Locate the cell with the specified text and output its (X, Y) center coordinate. 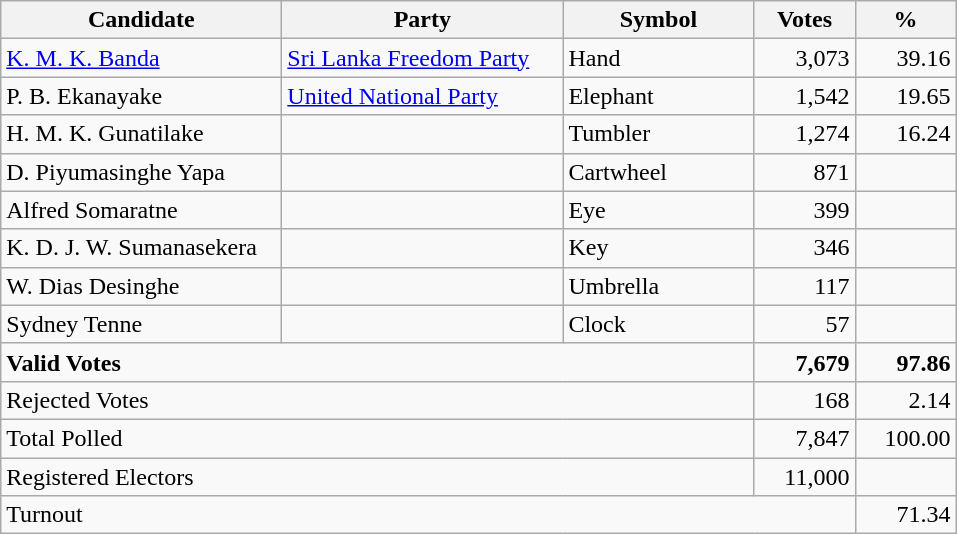
P. B. Ekanayake (142, 96)
Candidate (142, 20)
346 (804, 248)
Symbol (658, 20)
Registered Electors (378, 477)
W. Dias Desinghe (142, 286)
117 (804, 286)
Elephant (658, 96)
K. M. K. Banda (142, 58)
K. D. J. W. Sumanasekera (142, 248)
399 (804, 210)
Clock (658, 324)
57 (804, 324)
2.14 (906, 400)
7,679 (804, 362)
Key (658, 248)
71.34 (906, 515)
Tumbler (658, 134)
Eye (658, 210)
Valid Votes (378, 362)
Sydney Tenne (142, 324)
Hand (658, 58)
1,542 (804, 96)
Votes (804, 20)
11,000 (804, 477)
1,274 (804, 134)
19.65 (906, 96)
United National Party (422, 96)
% (906, 20)
Total Polled (378, 438)
7,847 (804, 438)
Party (422, 20)
100.00 (906, 438)
Cartwheel (658, 172)
97.86 (906, 362)
D. Piyumasinghe Yapa (142, 172)
Alfred Somaratne (142, 210)
871 (804, 172)
Turnout (428, 515)
16.24 (906, 134)
Umbrella (658, 286)
39.16 (906, 58)
Rejected Votes (378, 400)
3,073 (804, 58)
Sri Lanka Freedom Party (422, 58)
H. M. K. Gunatilake (142, 134)
168 (804, 400)
